Return the [X, Y] coordinate for the center point of the cell that contains the specified text.  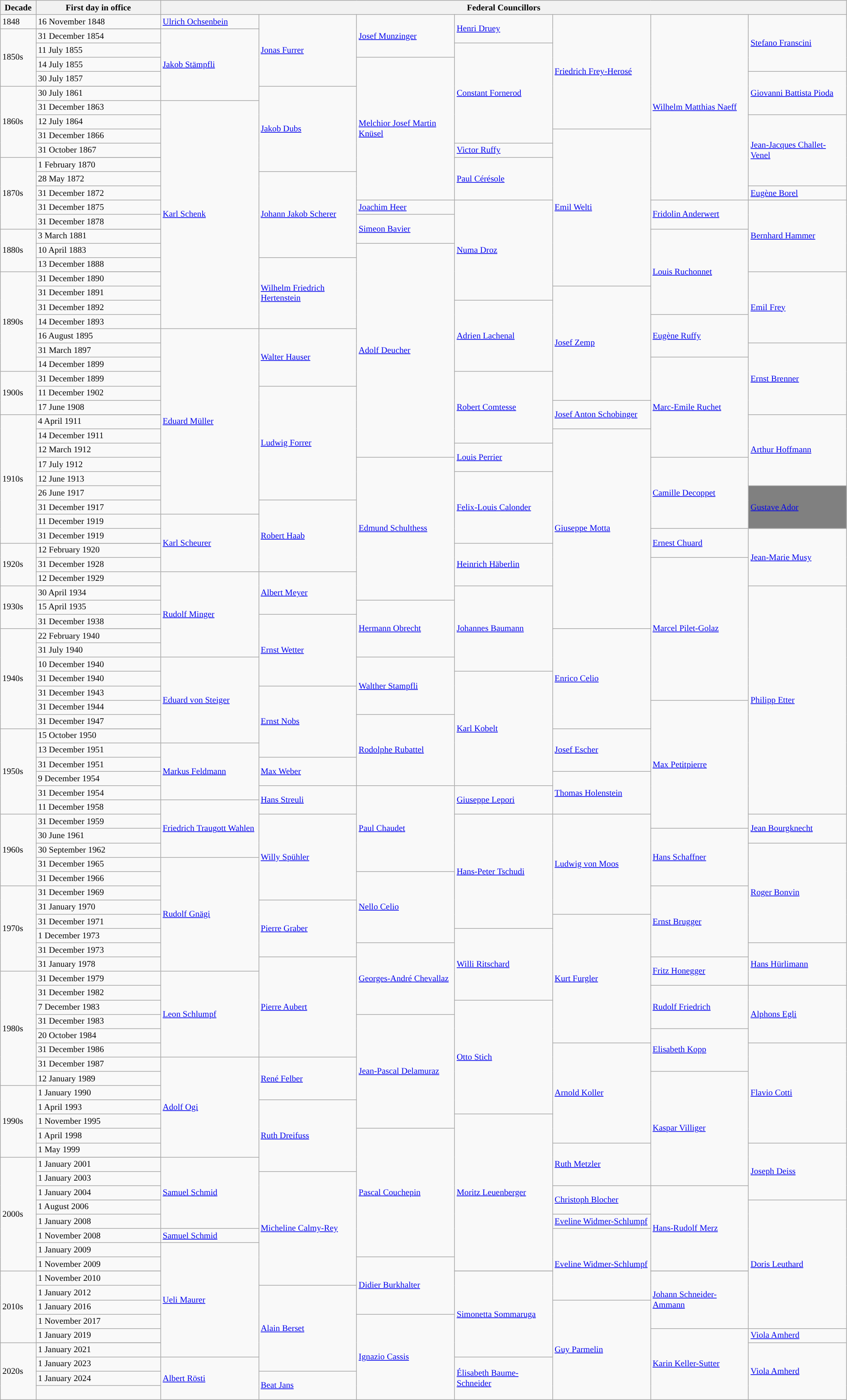
31 December 1966 [98, 879]
1 January 2004 [98, 1193]
31 December 1943 [98, 693]
11 July 1855 [98, 50]
12 March 1912 [98, 450]
9 December 1954 [98, 779]
Jakob Stämpfli [209, 65]
31 December 1938 [98, 621]
20 October 1984 [98, 1036]
Felix-Louis Calonder [504, 507]
Ernst Wetter [308, 650]
Victor Ruffy [504, 150]
31 December 1863 [98, 107]
Fridolin Anderwert [699, 215]
14 December 1899 [98, 365]
2020s [18, 1371]
Ruth Metzler [602, 1164]
Karl Kobelt [504, 728]
30 April 1934 [98, 593]
15 April 1935 [98, 607]
31 December 1872 [98, 193]
31 December 1987 [98, 1064]
1910s [18, 478]
2000s [18, 1214]
Emil Frey [798, 307]
1 January 2003 [98, 1178]
31 December 1891 [98, 293]
Bernhard Hammer [798, 236]
31 December 1973 [98, 950]
Willi Ritschard [504, 964]
1 February 1870 [98, 165]
26 June 1917 [98, 493]
12 February 1920 [98, 550]
4 April 1911 [98, 422]
30 September 1962 [98, 850]
1 January 2001 [98, 1164]
31 October 1867 [98, 150]
1 November 2009 [98, 1264]
Pascal Couchepin [405, 1192]
12 December 1929 [98, 579]
31 December 1954 [98, 793]
31 December 1890 [98, 279]
Hans Hürlimann [798, 964]
Arthur Hoffmann [798, 450]
Friedrich Frey-Herosé [602, 71]
Wilhelm Matthias Naeff [699, 107]
Georges-André Chevallaz [405, 978]
Melchior Josef Martin Knüsel [405, 129]
Rudolf Gnägi [209, 914]
Kurt Furgler [602, 978]
1 January 2023 [98, 1364]
Eugène Borel [798, 193]
Thomas Holenstein [602, 793]
30 July 1857 [98, 79]
Élisabeth Baume-Schneider [504, 1378]
Beat Jans [308, 1386]
Ernst Brugger [699, 921]
Karl Schenk [209, 214]
31 December 1947 [98, 722]
1880s [18, 250]
16 August 1895 [98, 336]
10 December 1940 [98, 664]
1 January 2021 [98, 1350]
Markus Feldmann [209, 772]
31 December 1899 [98, 379]
Ulrich Ochsenbein [209, 22]
Louis Perrier [504, 457]
31 July 1940 [98, 650]
31 December 1982 [98, 993]
Karin Keller-Sutter [699, 1364]
13 December 1951 [98, 750]
31 December 1944 [98, 707]
12 June 1913 [98, 479]
Adrien Lachenal [504, 336]
31 December 1928 [98, 565]
31 December 1917 [98, 507]
Ernst Nobs [308, 721]
1850s [18, 58]
Jean-Pascal Delamuraz [405, 1071]
Gustave Ador [798, 507]
1920s [18, 564]
1 January 2024 [98, 1378]
Willy Spühler [308, 857]
12 July 1864 [98, 122]
Hans-Peter Tschudi [504, 871]
30 June 1961 [98, 836]
28 May 1872 [98, 179]
Doris Leuthard [798, 1264]
1970s [18, 928]
1 January 2019 [98, 1335]
Walther Stampfli [405, 686]
Alain Berset [308, 1328]
1890s [18, 321]
Roger Bonvin [798, 893]
René Felber [308, 1079]
Federal Councillors [504, 8]
7 December 1983 [98, 1007]
1990s [18, 1121]
Jean Bourgknecht [798, 829]
11 December 1919 [98, 522]
Paul Cérésole [504, 179]
13 December 1888 [98, 264]
1 November 1995 [98, 1122]
15 October 1950 [98, 736]
Friedrich Traugott Wahlen [209, 829]
1 January 1990 [98, 1093]
Ludwig Forrer [308, 443]
Albert Meyer [308, 593]
Ernest Chuard [699, 542]
Philipp Etter [798, 700]
1980s [18, 1028]
Emil Welti [602, 207]
1 January 2008 [98, 1221]
2010s [18, 1307]
16 November 1848 [98, 22]
Johannes Baumann [504, 629]
31 December 1986 [98, 1050]
31 December 1979 [98, 978]
Paul Chaudet [405, 829]
First day in office [98, 8]
Jonas Furrer [308, 50]
31 December 1965 [98, 864]
Josef Anton Schobinger [602, 414]
Didier Burkhalter [405, 1285]
1930s [18, 607]
Eduard Müller [209, 422]
1 January 2016 [98, 1307]
Ueli Maurer [209, 1300]
31 December 1959 [98, 821]
Rudolf Minger [209, 614]
Marc-Emile Ruchet [699, 407]
Camille Decoppet [699, 493]
31 December 1983 [98, 1021]
Max Weber [308, 772]
Josef Zemp [602, 343]
Josef Munzinger [405, 36]
1 January 2009 [98, 1250]
Flavio Cotti [798, 1092]
Marcel Pilet-Golaz [699, 629]
Hans Schaffner [699, 858]
Otto Stich [504, 1057]
1940s [18, 679]
1950s [18, 771]
Robert Haab [308, 536]
31 December 1951 [98, 765]
Kaspar Villiger [699, 1128]
Enrico Celio [602, 679]
Albert Rösti [209, 1378]
31 December 1940 [98, 679]
Eduard von Steiger [209, 700]
1 November 2008 [98, 1236]
Edmund Schulthess [405, 528]
31 December 1892 [98, 307]
Nello Celio [405, 907]
Wilhelm Friedrich Hertenstein [308, 293]
Rudolf Friedrich [699, 1007]
Elisabeth Kopp [699, 1050]
Simeon Bavier [405, 228]
Ernst Brenner [798, 379]
Ruth Dreifuss [308, 1136]
1 January 2012 [98, 1293]
1960s [18, 850]
1860s [18, 121]
Hans-Rudolf Merz [699, 1228]
31 December 1969 [98, 893]
Decade [18, 8]
Christoph Blocher [602, 1200]
17 July 1912 [98, 464]
31 January 1978 [98, 964]
Moritz Leuenberger [504, 1193]
Constant Fornerod [504, 93]
Adolf Deucher [405, 350]
14 December 1893 [98, 322]
31 January 1970 [98, 907]
Josef Escher [602, 750]
31 December 1854 [98, 36]
11 December 1958 [98, 807]
1848 [18, 22]
3 March 1881 [98, 236]
31 December 1866 [98, 136]
31 December 1878 [98, 222]
1 November 2017 [98, 1321]
Jean-Jacques Challet-Venel [798, 150]
Simonetta Sommaruga [504, 1314]
Hans Streuli [308, 800]
Louis Ruchonnet [699, 272]
Ignazio Cassis [405, 1357]
1900s [18, 393]
Johann Schneider-Ammann [699, 1300]
31 December 1971 [98, 922]
Walter Hauser [308, 357]
Giuseppe Lepori [504, 800]
1 December 1973 [98, 936]
Guy Parmelin [602, 1349]
Jean-Marie Musy [798, 557]
Fritz Honegger [699, 971]
11 December 1902 [98, 393]
1 November 2010 [98, 1279]
Max Petitpierre [699, 765]
Arnold Koller [602, 1092]
Robert Comtesse [504, 407]
Henri Druey [504, 29]
Hermann Obrecht [405, 628]
10 April 1883 [98, 250]
31 December 1875 [98, 208]
1 April 1998 [98, 1136]
22 February 1940 [98, 636]
Alphons Egli [798, 1015]
Karl Scheurer [209, 543]
17 June 1908 [98, 407]
14 December 1911 [98, 436]
Leon Schlumpf [209, 1014]
Ludwig von Moos [602, 864]
31 March 1897 [98, 350]
Giuseppe Motta [602, 529]
Pierre Graber [308, 929]
Stefano Franscini [798, 43]
Pierre Aubert [308, 1006]
1 August 2006 [98, 1207]
1870s [18, 193]
Joachim Heer [405, 208]
1 April 1993 [98, 1107]
Johann Jakob Scherer [308, 214]
Giovanni Battista Pioda [798, 93]
1 May 1999 [98, 1150]
31 December 1919 [98, 536]
Jakob Dubs [308, 129]
30 July 1861 [98, 93]
Adolf Ogi [209, 1107]
Joseph Deiss [798, 1172]
14 July 1855 [98, 65]
Numa Droz [504, 250]
Heinrich Häberlin [504, 564]
Micheline Calmy-Rey [308, 1228]
Rodolphe Rubattel [405, 750]
Eugène Ruffy [699, 336]
12 January 1989 [98, 1079]
